Pinpoint the cell where the given text exists, returning its (X, Y) midpoint coordinate. 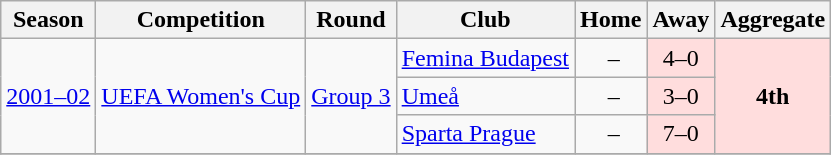
4–0 (681, 58)
Club (485, 20)
Umeå (485, 96)
Season (48, 20)
Femina Budapest (485, 58)
Away (681, 20)
2001–02 (48, 96)
3–0 (681, 96)
Round (351, 20)
Home (611, 20)
Competition (201, 20)
Aggregate (773, 20)
Group 3 (351, 96)
UEFA Women's Cup (201, 96)
Sparta Prague (485, 134)
7–0 (681, 134)
4th (773, 96)
